Extract the [X, Y] coordinate from the center of the cell holding the provided text.  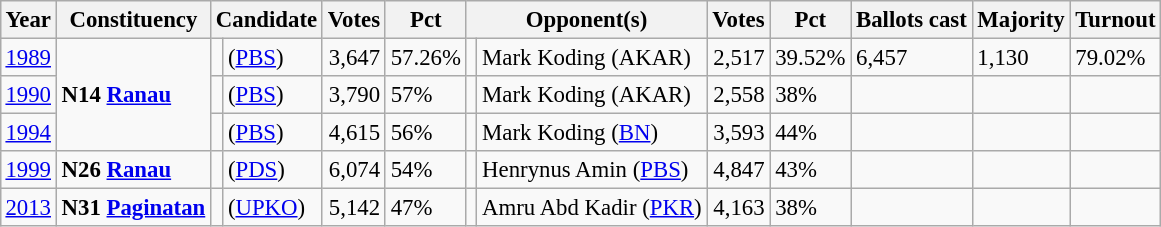
Henrynus Amin (PBS) [592, 170]
2,517 [738, 57]
N14 Ranau [133, 94]
6,457 [912, 57]
3,790 [354, 95]
4,615 [354, 133]
43% [810, 170]
1,130 [1021, 57]
N26 Ranau [133, 170]
(PDS) [273, 170]
Amru Abd Kadir (PKR) [592, 208]
2013 [28, 208]
1989 [28, 57]
Turnout [1116, 20]
54% [426, 170]
57% [426, 95]
57.26% [426, 57]
Opponent(s) [586, 20]
Year [28, 20]
2,558 [738, 95]
5,142 [354, 208]
6,074 [354, 170]
3,647 [354, 57]
N31 Paginatan [133, 208]
47% [426, 208]
1990 [28, 95]
4,847 [738, 170]
1999 [28, 170]
39.52% [810, 57]
Mark Koding (BN) [592, 133]
Constituency [133, 20]
Candidate [267, 20]
1994 [28, 133]
Ballots cast [912, 20]
56% [426, 133]
4,163 [738, 208]
3,593 [738, 133]
Majority [1021, 20]
44% [810, 133]
79.02% [1116, 57]
(UPKO) [273, 208]
